Extract the (x, y) coordinate from the center of the cell holding the provided text.  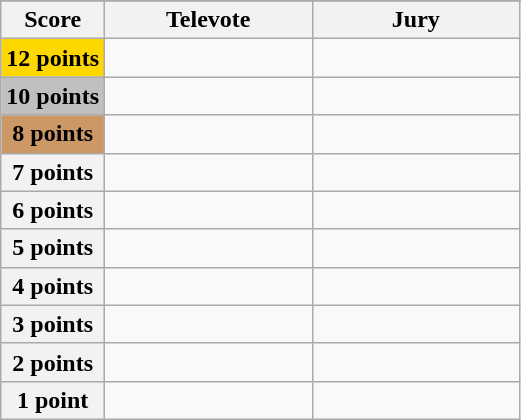
6 points (53, 210)
7 points (53, 172)
10 points (53, 96)
Jury (416, 20)
12 points (53, 58)
Score (53, 20)
4 points (53, 286)
8 points (53, 134)
5 points (53, 248)
3 points (53, 324)
2 points (53, 362)
1 point (53, 400)
Televote (209, 20)
